Return the (X, Y) coordinate for the center point of the cell that contains the specified text.  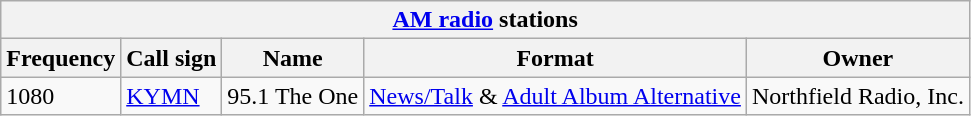
Owner (858, 58)
Northfield Radio, Inc. (858, 96)
Call sign (172, 58)
95.1 The One (293, 96)
1080 (61, 96)
News/Talk & Adult Album Alternative (556, 96)
Format (556, 58)
AM radio stations (486, 20)
Name (293, 58)
KYMN (172, 96)
Frequency (61, 58)
